From the cell containing the given text, extract its center point as [x, y] coordinate. 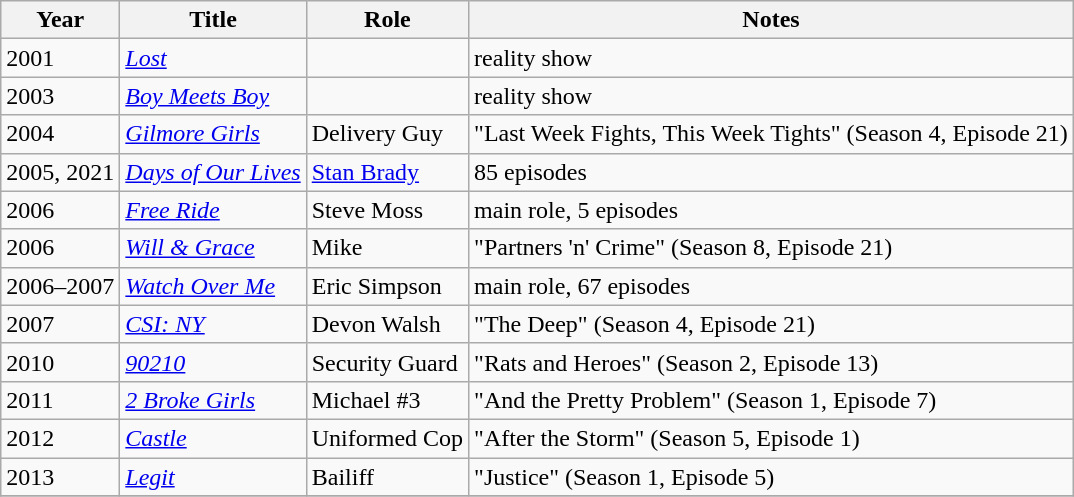
"The Deep" (Season 4, Episode 21) [772, 324]
Gilmore Girls [213, 134]
2012 [60, 438]
main role, 5 episodes [772, 210]
Castle [213, 438]
CSI: NY [213, 324]
"Justice" (Season 1, Episode 5) [772, 477]
2007 [60, 324]
"After the Storm" (Season 5, Episode 1) [772, 438]
"Last Week Fights, This Week Tights" (Season 4, Episode 21) [772, 134]
Stan Brady [387, 172]
Will & Grace [213, 248]
Title [213, 20]
Boy Meets Boy [213, 96]
2013 [60, 477]
"Partners 'n' Crime" (Season 8, Episode 21) [772, 248]
Legit [213, 477]
Free Ride [213, 210]
2 Broke Girls [213, 400]
Role [387, 20]
Eric Simpson [387, 286]
Bailiff [387, 477]
Watch Over Me [213, 286]
Lost [213, 58]
Days of Our Lives [213, 172]
Mike [387, 248]
2003 [60, 96]
2001 [60, 58]
2006–2007 [60, 286]
Delivery Guy [387, 134]
Steve Moss [387, 210]
Security Guard [387, 362]
Year [60, 20]
"Rats and Heroes" (Season 2, Episode 13) [772, 362]
"And the Pretty Problem" (Season 1, Episode 7) [772, 400]
main role, 67 episodes [772, 286]
2011 [60, 400]
85 episodes [772, 172]
Notes [772, 20]
Uniformed Cop [387, 438]
2004 [60, 134]
Devon Walsh [387, 324]
2010 [60, 362]
Michael #3 [387, 400]
90210 [213, 362]
2005, 2021 [60, 172]
